Search for the cell housing the specified text and yield its (X, Y) center coordinate. 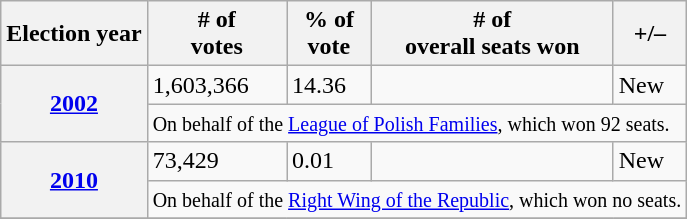
1,603,366 (216, 85)
2010 (74, 180)
# ofoverall seats won (492, 34)
73,429 (216, 161)
% ofvote (330, 34)
# of votes (216, 34)
0.01 (330, 161)
On behalf of the Right Wing of the Republic, which won no seats. (417, 199)
+/– (650, 34)
On behalf of the League of Polish Families, which won 92 seats. (417, 123)
2002 (74, 104)
14.36 (330, 85)
Election year (74, 34)
